For the text-containing cell, return its midpoint in (X, Y) coordinate format. 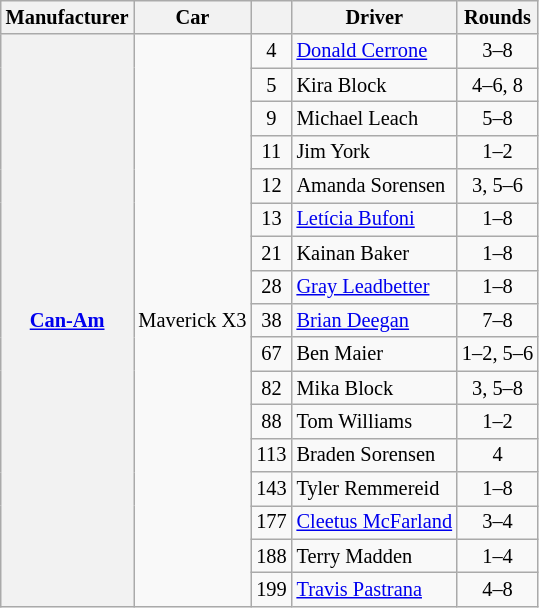
Can-Am (68, 320)
7–8 (498, 320)
38 (271, 320)
Car (193, 17)
88 (271, 421)
21 (271, 253)
113 (271, 455)
Letícia Bufoni (374, 219)
28 (271, 287)
Gray Leadbetter (374, 287)
Ben Maier (374, 354)
Maverick X3 (193, 320)
12 (271, 186)
Amanda Sorensen (374, 186)
Tom Williams (374, 421)
Donald Cerrone (374, 51)
5 (271, 85)
13 (271, 219)
Driver (374, 17)
4–6, 8 (498, 85)
Cleetus McFarland (374, 522)
1–4 (498, 556)
Michael Leach (374, 118)
Tyler Remmereid (374, 489)
Manufacturer (68, 17)
199 (271, 589)
Terry Madden (374, 556)
177 (271, 522)
9 (271, 118)
Kainan Baker (374, 253)
Mika Block (374, 388)
1–2, 5–6 (498, 354)
67 (271, 354)
Kira Block (374, 85)
11 (271, 152)
143 (271, 489)
3, 5–8 (498, 388)
Travis Pastrana (374, 589)
82 (271, 388)
3, 5–6 (498, 186)
188 (271, 556)
Jim York (374, 152)
5–8 (498, 118)
3–8 (498, 51)
Rounds (498, 17)
3–4 (498, 522)
Braden Sorensen (374, 455)
4–8 (498, 589)
Brian Deegan (374, 320)
